Locate the cell with the specified text and output its (X, Y) center coordinate. 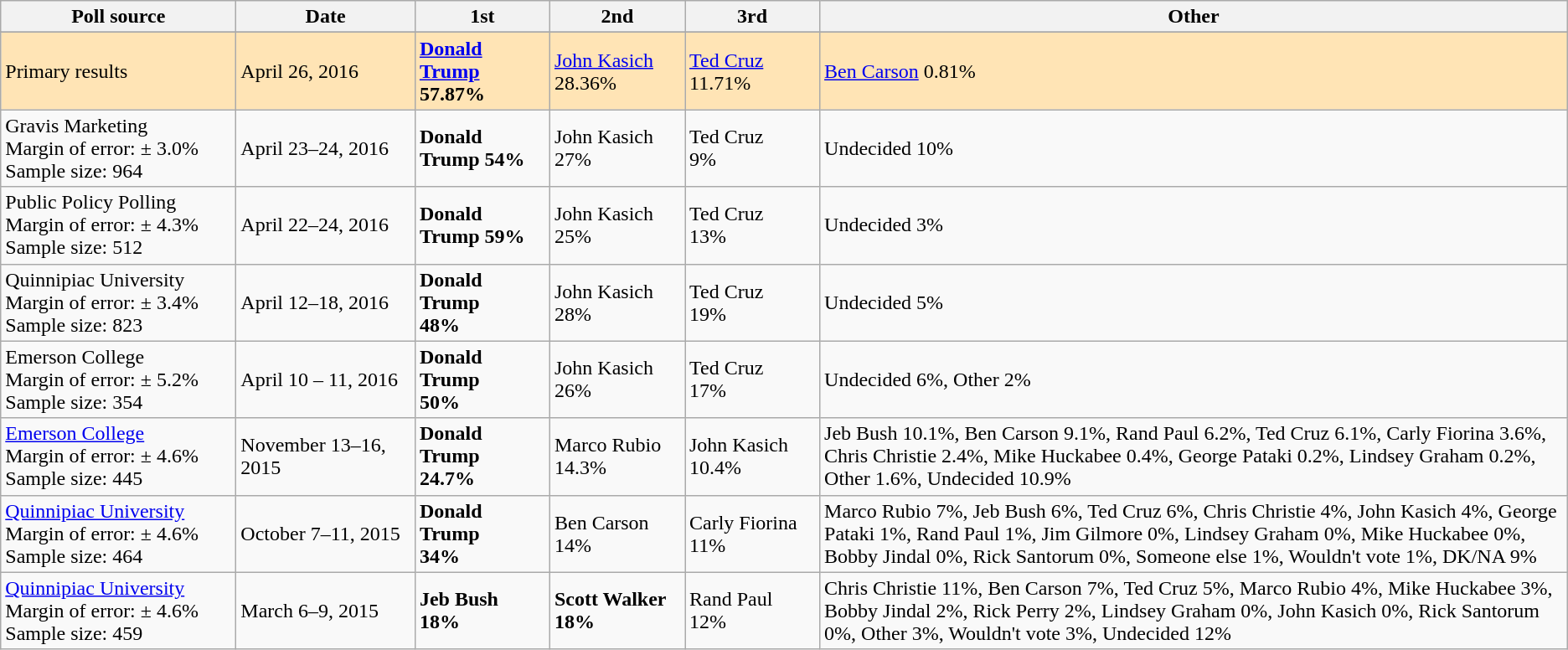
Ted Cruz19% (752, 302)
Donald Trump50% (482, 379)
Emerson CollegeMargin of error: ± 4.6% Sample size: 445 (119, 457)
3rd (752, 17)
Donald Trump57.87% (482, 71)
November 13–16, 2015 (326, 457)
Ted Cruz13% (752, 225)
Ben Carson14% (616, 534)
Donald Trump 59% (482, 225)
Donald Trump 54% (482, 148)
Ted Cruz17% (752, 379)
Ted Cruz11.71% (752, 71)
Carly Fiorina11% (752, 534)
Ted Cruz9% (752, 148)
John Kasich28.36% (616, 71)
John Kasich27% (616, 148)
Gravis MarketingMargin of error: ± 3.0% Sample size: 964 (119, 148)
John Kasich25% (616, 225)
March 6–9, 2015 (326, 611)
April 22–24, 2016 (326, 225)
John Kasich26% (616, 379)
April 10 – 11, 2016 (326, 379)
Public Policy PollingMargin of error: ± 4.3% Sample size: 512 (119, 225)
Donald Trump34% (482, 534)
Donald Trump24.7% (482, 457)
Other (1194, 17)
Undecided 5% (1194, 302)
Undecided 6%, Other 2% (1194, 379)
Donald Trump48% (482, 302)
Poll source (119, 17)
1st (482, 17)
April 26, 2016 (326, 71)
Undecided 3% (1194, 225)
April 12–18, 2016 (326, 302)
April 23–24, 2016 (326, 148)
Rand Paul12% (752, 611)
Scott Walker18% (616, 611)
Marco Rubio14.3% (616, 457)
Ben Carson 0.81% (1194, 71)
Emerson CollegeMargin of error: ± 5.2% Sample size: 354 (119, 379)
Quinnipiac UniversityMargin of error: ± 4.6% Sample size: 464 (119, 534)
October 7–11, 2015 (326, 534)
2nd (616, 17)
Jeb Bush18% (482, 611)
Undecided 10% (1194, 148)
Primary results (119, 71)
Quinnipiac UniversityMargin of error: ± 4.6% Sample size: 459 (119, 611)
John Kasich10.4% (752, 457)
John Kasich28% (616, 302)
Date (326, 17)
Quinnipiac UniversityMargin of error: ± 3.4% Sample size: 823 (119, 302)
